Pinpoint the cell where the given text exists, returning its (x, y) midpoint coordinate. 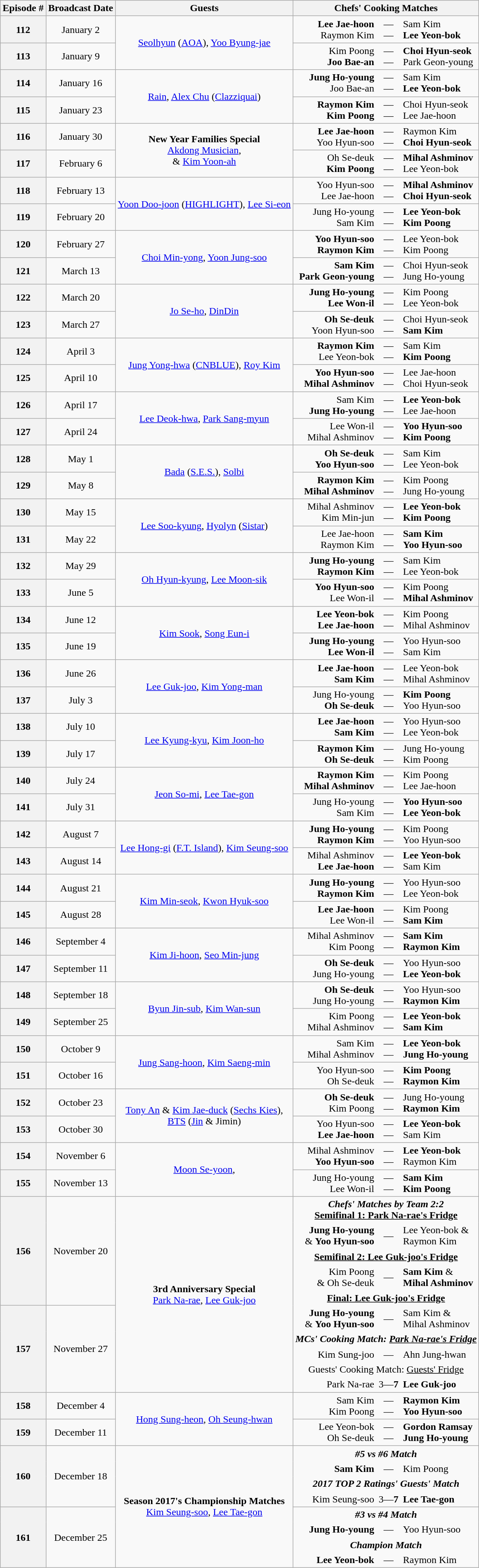
Lee Kyung-kyu, Kim Joon-ho (205, 740)
156 (23, 1251)
Raymon KimYoo Hyun-soo (440, 1406)
148 (23, 995)
130 (23, 512)
Raymon KimKim Poong (334, 110)
Season 2017's Championship MatchesKim Seung-soo, Lee Tae-gon (205, 1507)
Kim Sung-joo (334, 1354)
154 (23, 1156)
November 6 (81, 1156)
Oh Se-deukYoon Hyun-soo (334, 324)
MCs' Cooking Match: Park Na-rae's Fridge (386, 1339)
Semifinal 2: Lee Guk-joo's Fridge (386, 1257)
Park Na-rae (334, 1385)
August 28 (81, 914)
June 5 (81, 593)
Kim PoongJoo Bae-an (334, 56)
Lee Jae-hoonChoi Hyun-seok (440, 378)
124 (23, 351)
Choi Hyun-seokLee Jae-hoon (440, 110)
113 (23, 56)
Lee Jae-hoonLee Won-il (334, 914)
Byun Jin-sub, Kim Wan-sun (205, 1009)
Lee Tae-gon (440, 1499)
November 20 (81, 1251)
Yoo Hyun-sooSam Kim (440, 646)
January 23 (81, 110)
September 11 (81, 968)
July 24 (81, 781)
Kim Ji-hoon, Seo Min-jung (205, 955)
128 (23, 458)
158 (23, 1406)
July 10 (81, 726)
Sam KimPark Geon-young (334, 270)
October 9 (81, 1049)
Jung Ho-youngKim Poong (440, 754)
2017 TOP 2 Ratings' Guests' Match (386, 1484)
Lee Hong-gi (F.T. Island), Kim Seung-soo (205, 848)
119 (23, 217)
114 (23, 83)
Yoo Hyun-soo (440, 1530)
January 16 (81, 83)
Final: Lee Guk-joo's Fridge (386, 1298)
Jo Se-ho, DinDin (205, 311)
146 (23, 942)
117 (23, 163)
Lee Won-ilMihal Ashminov (334, 432)
June 12 (81, 619)
150 (23, 1049)
Jung Ho-youngJoo Bae-an (334, 83)
121 (23, 270)
152 (23, 1103)
Mihal AshminovYoo Hyun-soo (334, 1156)
Sam KimJung Ho-young (334, 405)
138 (23, 726)
Raymon KimChoi Hyun-seok (440, 137)
Moon Se-yoon, (205, 1169)
Lee Jae-hoonYoo Hyun-soo (334, 137)
144 (23, 888)
160 (23, 1476)
Oh Hyun-kyung, Lee Moon-sik (205, 579)
Broadcast Date (81, 8)
Chefs' Matches by Team 2:2Semifinal 1: Park Na-rae's Fridge (386, 1210)
118 (23, 190)
Seolhyun (AOA), Yoo Byung-jae (205, 43)
145 (23, 914)
Yoon Doo-joon (HIGHLIGHT), Lee Si-eon (205, 204)
January 30 (81, 137)
Mihal AshminovChoi Hyun-seok (440, 190)
October 30 (81, 1129)
Sam Kim (334, 1469)
Episode # (23, 8)
126 (23, 405)
Lee Deok-hwa, Park Sang-myun (205, 418)
Kim Poong (440, 1469)
142 (23, 835)
125 (23, 378)
Lee Yeon-bok &Raymon Kim (440, 1236)
Chefs' Cooking Matches (386, 8)
139 (23, 754)
149 (23, 1022)
Lee Yeon-bokOh Se-deuk (334, 1432)
November 13 (81, 1182)
July 17 (81, 754)
161 (23, 1537)
#5 vs #6 Match (386, 1454)
Kim PoongLee Jae-hoon (440, 781)
Choi Hyun-seokSam Kim (440, 324)
July 31 (81, 807)
Oh Se-deukYoo Hyun-soo (334, 458)
Mihal AshminovKim Poong (334, 942)
October 23 (81, 1103)
122 (23, 298)
115 (23, 110)
Lee Guk-joo (440, 1385)
Lee Yeon-bok (334, 1560)
Bada (S.E.S.), Solbi (205, 472)
133 (23, 593)
August 14 (81, 861)
December 18 (81, 1476)
August 7 (81, 835)
Ahn Jung-hwan (440, 1354)
August 21 (81, 888)
Rain, Alex Chu (Clazziquai) (205, 96)
120 (23, 244)
151 (23, 1075)
Sam KimMihal Ashminov (334, 1049)
Raymon Kim (440, 1560)
December 11 (81, 1432)
129 (23, 486)
Raymon KimLee Yeon-bok (334, 351)
Jung Ho-young (334, 1530)
December 4 (81, 1406)
Mihal AshminovLee Yeon-bok (440, 163)
Guests' Cooking Match: Guests' Fridge (386, 1370)
Guests (205, 8)
136 (23, 673)
Kim PoongLee Yeon-bok (440, 298)
#3 vs #4 Match (386, 1515)
February 13 (81, 190)
Champion Match (386, 1544)
132 (23, 566)
Raymon KimOh Se-deuk (334, 754)
July 3 (81, 700)
April 10 (81, 378)
New Year Families SpecialAkdong Musician, & Kim Yoon-ah (205, 150)
Kim PoongJung Ho-young (440, 486)
Lee Yeon-bokMihal Ashminov (440, 673)
June 19 (81, 646)
Jung Yong-hwa (CNBLUE), Roy Kim (205, 365)
February 6 (81, 163)
153 (23, 1129)
Kim Seung-soo (334, 1499)
February 20 (81, 217)
Jung Sang-hoon, Kim Saeng-min (205, 1062)
112 (23, 30)
May 1 (81, 458)
159 (23, 1432)
Gordon RamsayJung Ho-young (440, 1432)
December 25 (81, 1537)
3rd Anniversary SpecialPark Na-rae, Lee Guk-joo (205, 1295)
Jung Ho-youngOh Se-deuk (334, 700)
141 (23, 807)
Mihal AshminovLee Jae-hoon (334, 861)
Choi Min-yong, Yoon Jung-soo (205, 257)
137 (23, 700)
134 (23, 619)
March 27 (81, 324)
Kim Min-seok, Kwon Hyuk-soo (205, 901)
September 18 (81, 995)
135 (23, 646)
Kim PoongSam Kim (440, 914)
April 24 (81, 432)
116 (23, 137)
127 (23, 432)
Hong Sung-heon, Oh Seung-hwan (205, 1419)
Mihal AshminovKim Min-jun (334, 512)
Jeon So-mi, Lee Tae-gon (205, 794)
131 (23, 539)
Sam KimRaymon Kim (440, 942)
March 20 (81, 298)
Yoo Hyun-sooMihal Ashminov (334, 378)
Kim Sook, Song Eun-i (205, 633)
157 (23, 1349)
Lee Yeon-bokJung Ho-young (440, 1049)
Choi Hyun-seokJung Ho-young (440, 270)
Sam KimYoo Hyun-soo (440, 539)
January 9 (81, 56)
Yoo Hyun-sooKim Poong (440, 432)
May 22 (81, 539)
Yoo Hyun-sooLee Won-il (334, 593)
Yoo Hyun-sooOh Se-deuk (334, 1075)
123 (23, 324)
February 27 (81, 244)
June 26 (81, 673)
Lee Soo-kyung, Hyolyn (Sistar) (205, 526)
Lee Yeon-bokRaymon Kim (440, 1156)
Kim PoongRaymon Kim (440, 1075)
November 27 (81, 1349)
Lee Guk-joo, Kim Yong-man (205, 686)
March 13 (81, 270)
147 (23, 968)
April 17 (81, 405)
Kim Poong& Oh Se-deuk (334, 1277)
Choi Hyun-seokPark Geon-young (440, 56)
May 8 (81, 486)
May 29 (81, 566)
May 15 (81, 512)
155 (23, 1182)
September 4 (81, 942)
September 25 (81, 1022)
October 16 (81, 1075)
April 3 (81, 351)
Tony An & Kim Jae-duck (Sechs Kies),BTS (Jin & Jimin) (205, 1116)
January 2 (81, 30)
140 (23, 781)
143 (23, 861)
